Provide the (X, Y) coordinate of the cell's center where the given text is located.  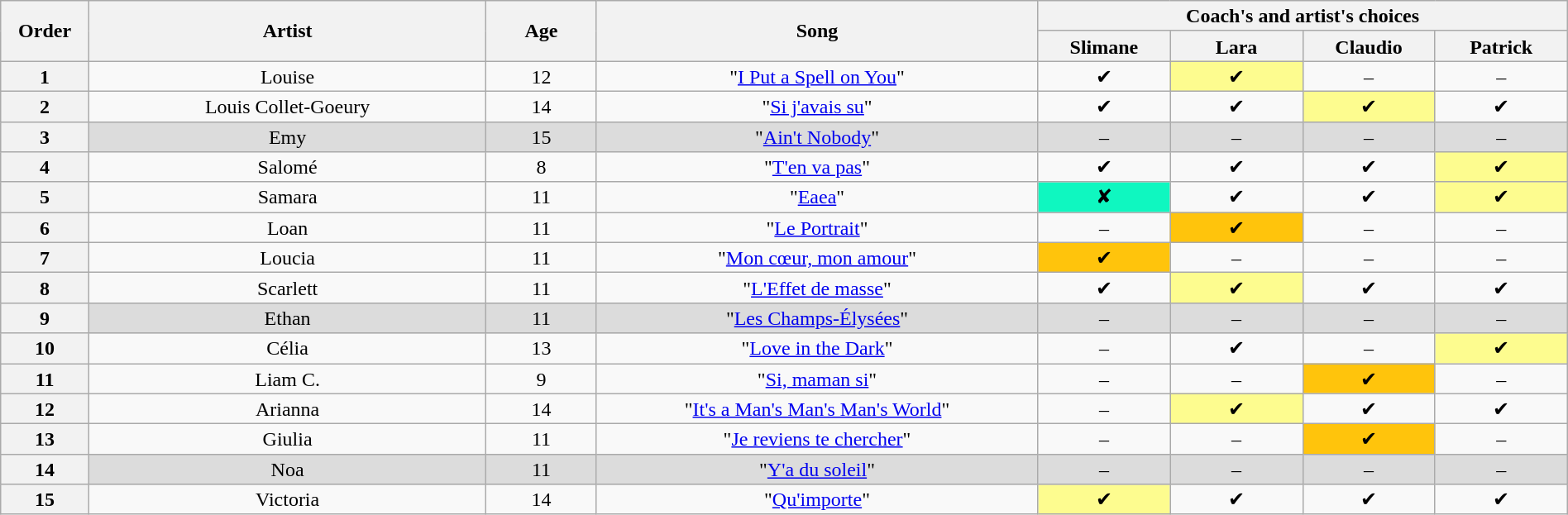
"Qu'importe" (817, 499)
✘ (1104, 197)
Célia (287, 349)
"Love in the Dark" (817, 349)
"Si j'avais su" (817, 106)
"T'en va pas" (817, 167)
Giulia (287, 440)
"Je reviens te chercher" (817, 440)
Victoria (287, 499)
3 (45, 137)
"Mon cœur, mon amour" (817, 258)
Patrick (1501, 46)
2 (45, 106)
Emy (287, 137)
Arianna (287, 408)
Loan (287, 228)
Liam C. (287, 379)
Song (817, 31)
Loucia (287, 258)
Louise (287, 76)
Samara (287, 197)
Slimane (1104, 46)
Artist (287, 31)
Scarlett (287, 288)
"Ain't Nobody" (817, 137)
4 (45, 167)
Age (541, 31)
"L'Effet de masse" (817, 288)
"Y'a du soleil" (817, 470)
Order (45, 31)
Ethan (287, 317)
Lara (1236, 46)
6 (45, 228)
5 (45, 197)
"It's a Man's Man's Man's World" (817, 408)
Claudio (1369, 46)
"Eaea" (817, 197)
"I Put a Spell on You" (817, 76)
1 (45, 76)
10 (45, 349)
"Le Portrait" (817, 228)
"Les Champs-Élysées" (817, 317)
Salomé (287, 167)
Louis Collet-Goeury (287, 106)
Noa (287, 470)
Coach's and artist's choices (1303, 17)
"Si, maman si" (817, 379)
7 (45, 258)
